Scan for the cell matching the given text and deliver its [X, Y] coordinate at center. 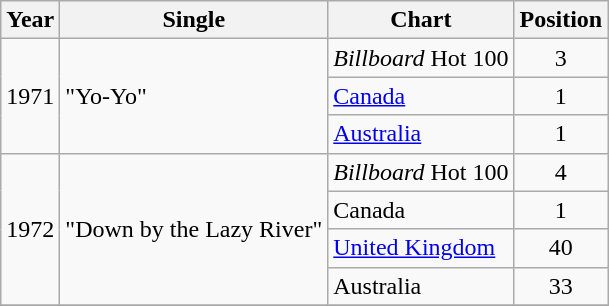
1971 [30, 96]
1972 [30, 229]
40 [561, 248]
Chart [421, 20]
"Yo-Yo" [194, 96]
Year [30, 20]
3 [561, 58]
"Down by the Lazy River" [194, 229]
Position [561, 20]
4 [561, 172]
Single [194, 20]
United Kingdom [421, 248]
33 [561, 286]
